Search for the cell housing the specified text and yield its (X, Y) center coordinate. 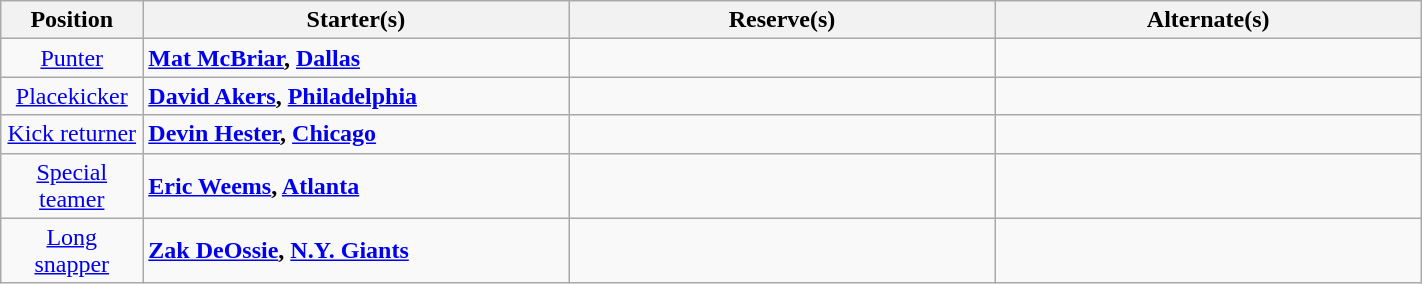
Eric Weems, Atlanta (356, 186)
Kick returner (72, 134)
David Akers, Philadelphia (356, 96)
Starter(s) (356, 20)
Long snapper (72, 250)
Mat McBriar, Dallas (356, 58)
Placekicker (72, 96)
Position (72, 20)
Zak DeOssie, N.Y. Giants (356, 250)
Special teamer (72, 186)
Reserve(s) (782, 20)
Devin Hester, Chicago (356, 134)
Alternate(s) (1208, 20)
Punter (72, 58)
